Pinpoint the cell where the given text exists, returning its [x, y] midpoint coordinate. 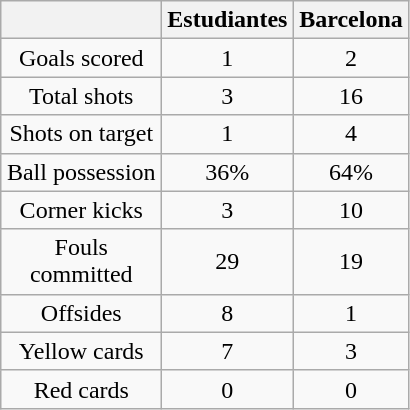
Red cards [82, 389]
64% [351, 172]
Shots on target [82, 134]
Fouls committed [82, 262]
Barcelona [351, 20]
Estudiantes [228, 20]
36% [228, 172]
Ball possession [82, 172]
Yellow cards [82, 351]
Corner kicks [82, 210]
Total shots [82, 96]
4 [351, 134]
Goals scored [82, 58]
7 [228, 351]
Offsides [82, 313]
19 [351, 262]
16 [351, 96]
8 [228, 313]
29 [228, 262]
2 [351, 58]
10 [351, 210]
